Locate the cell with the specified text and output its (X, Y) center coordinate. 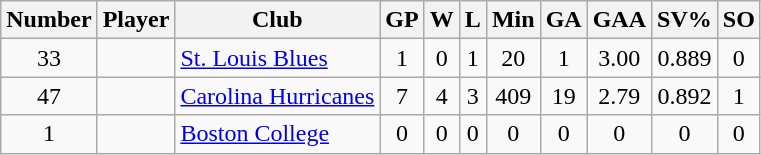
20 (513, 58)
19 (564, 96)
3.00 (619, 58)
St. Louis Blues (278, 58)
Carolina Hurricanes (278, 96)
L (472, 20)
SV% (685, 20)
0.892 (685, 96)
Min (513, 20)
409 (513, 96)
3 (472, 96)
2.79 (619, 96)
0.889 (685, 58)
7 (402, 96)
Boston College (278, 134)
SO (738, 20)
GA (564, 20)
4 (442, 96)
33 (49, 58)
Club (278, 20)
W (442, 20)
Number (49, 20)
GAA (619, 20)
Player (136, 20)
GP (402, 20)
47 (49, 96)
